Provide the (X, Y) coordinate of the cell's center where the given text is located.  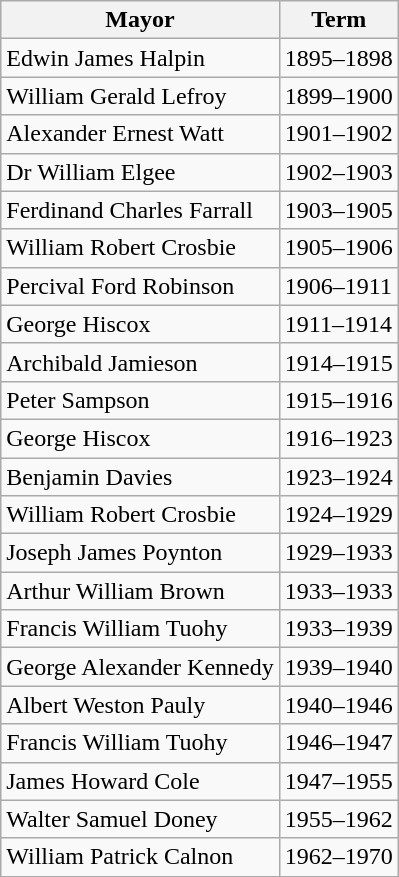
1901–1902 (338, 134)
1940–1946 (338, 705)
1915–1916 (338, 400)
Percival Ford Robinson (140, 286)
William Patrick Calnon (140, 857)
1914–1915 (338, 362)
1946–1947 (338, 743)
1933–1939 (338, 629)
Walter Samuel Doney (140, 819)
Edwin James Halpin (140, 58)
1947–1955 (338, 781)
Archibald Jamieson (140, 362)
George Alexander Kennedy (140, 667)
Ferdinand Charles Farrall (140, 210)
1962–1970 (338, 857)
Albert Weston Pauly (140, 705)
1916–1923 (338, 438)
Alexander Ernest Watt (140, 134)
1933–1933 (338, 591)
1903–1905 (338, 210)
1929–1933 (338, 553)
1895–1898 (338, 58)
1905–1906 (338, 248)
Mayor (140, 20)
1911–1914 (338, 324)
Joseph James Poynton (140, 553)
William Gerald Lefroy (140, 96)
1923–1924 (338, 477)
1924–1929 (338, 515)
Peter Sampson (140, 400)
Arthur William Brown (140, 591)
James Howard Cole (140, 781)
Dr William Elgee (140, 172)
1902–1903 (338, 172)
Term (338, 20)
Benjamin Davies (140, 477)
1899–1900 (338, 96)
1939–1940 (338, 667)
1955–1962 (338, 819)
1906–1911 (338, 286)
